Capture the cell that displays the provided text and extract its (X, Y) central coordinate. 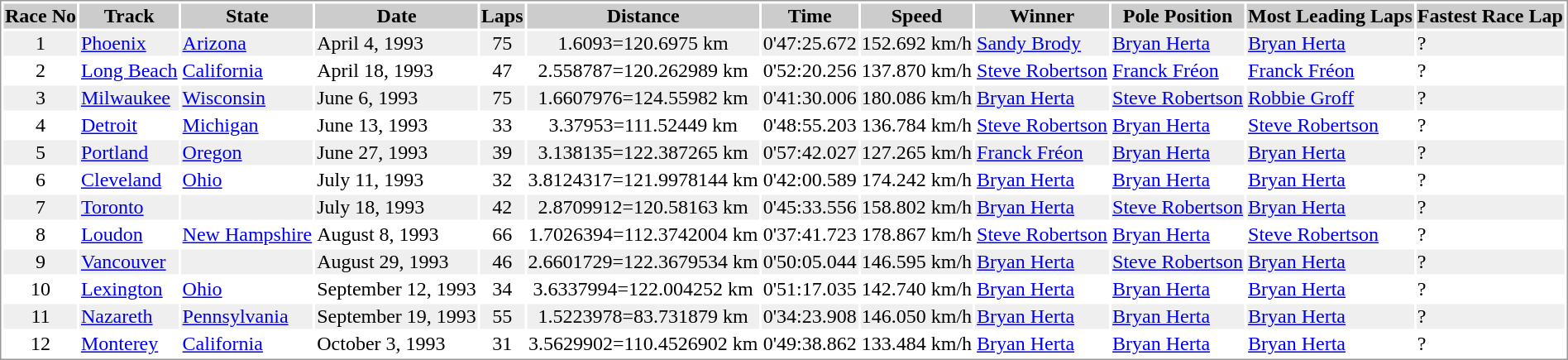
3.37953=111.52449 km (643, 125)
Portland (129, 153)
180.086 km/h (916, 98)
Most Leading Laps (1331, 16)
0'49:38.862 (810, 343)
0'34:23.908 (810, 317)
2 (40, 70)
New Hampshire (247, 234)
Race No (40, 16)
April 18, 1993 (397, 70)
Milwaukee (129, 98)
Michigan (247, 125)
2.6601729=122.3679534 km (643, 262)
8 (40, 234)
12 (40, 343)
Nazareth (129, 317)
31 (502, 343)
1.6093=120.6975 km (643, 44)
11 (40, 317)
7 (40, 208)
42 (502, 208)
0'51:17.035 (810, 289)
1.7026394=112.3742004 km (643, 234)
Long Beach (129, 70)
0'47:25.672 (810, 44)
Loudon (129, 234)
2.8709912=120.58163 km (643, 208)
Speed (916, 16)
0'52:20.256 (810, 70)
47 (502, 70)
32 (502, 180)
0'57:42.027 (810, 153)
0'48:55.203 (810, 125)
0'45:33.556 (810, 208)
158.802 km/h (916, 208)
April 4, 1993 (397, 44)
3 (40, 98)
September 12, 1993 (397, 289)
33 (502, 125)
0'41:30.006 (810, 98)
0'37:41.723 (810, 234)
66 (502, 234)
Time (810, 16)
Laps (502, 16)
Cleveland (129, 180)
3.8124317=121.9978144 km (643, 180)
Distance (643, 16)
June 27, 1993 (397, 153)
August 8, 1993 (397, 234)
3.6337994=122.004252 km (643, 289)
August 29, 1993 (397, 262)
137.870 km/h (916, 70)
Pole Position (1178, 16)
Date (397, 16)
1 (40, 44)
146.595 km/h (916, 262)
Track (129, 16)
4 (40, 125)
Arizona (247, 44)
Pennsylvania (247, 317)
46 (502, 262)
July 11, 1993 (397, 180)
Detroit (129, 125)
0'42:00.589 (810, 180)
1.6607976=124.55982 km (643, 98)
1.5223978=83.731879 km (643, 317)
39 (502, 153)
2.558787=120.262989 km (643, 70)
July 18, 1993 (397, 208)
0'50:05.044 (810, 262)
Phoenix (129, 44)
146.050 km/h (916, 317)
Wisconsin (247, 98)
6 (40, 180)
Monterey (129, 343)
9 (40, 262)
September 19, 1993 (397, 317)
133.484 km/h (916, 343)
Vancouver (129, 262)
Toronto (129, 208)
State (247, 16)
5 (40, 153)
Robbie Groff (1331, 98)
178.867 km/h (916, 234)
55 (502, 317)
June 6, 1993 (397, 98)
October 3, 1993 (397, 343)
Winner (1042, 16)
136.784 km/h (916, 125)
Lexington (129, 289)
Sandy Brody (1042, 44)
3.138135=122.387265 km (643, 153)
174.242 km/h (916, 180)
127.265 km/h (916, 153)
Oregon (247, 153)
Fastest Race Lap (1490, 16)
34 (502, 289)
10 (40, 289)
3.5629902=110.4526902 km (643, 343)
June 13, 1993 (397, 125)
152.692 km/h (916, 44)
142.740 km/h (916, 289)
